Pinpoint the cell where the given text exists, returning its (X, Y) midpoint coordinate. 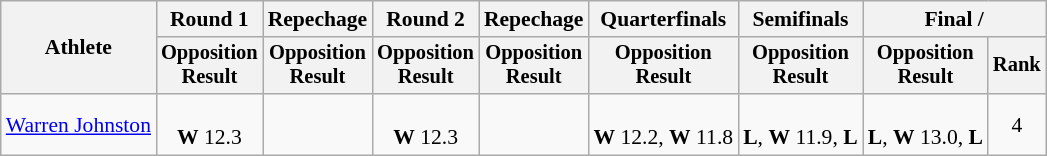
Rank (1017, 66)
4 (1017, 124)
Athlete (78, 48)
L, W 11.9, L (800, 124)
Round 2 (426, 19)
L, W 13.0, L (926, 124)
Final / (954, 19)
Warren Johnston (78, 124)
Semifinals (800, 19)
W 12.2, W 11.8 (663, 124)
Quarterfinals (663, 19)
Round 1 (210, 19)
